For the text-containing cell, return its midpoint in (x, y) coordinate format. 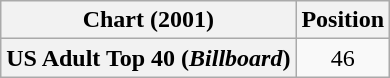
US Adult Top 40 (Billboard) (148, 58)
Position (343, 20)
Chart (2001) (148, 20)
46 (343, 58)
